Pinpoint the cell where the given text exists, returning its (X, Y) midpoint coordinate. 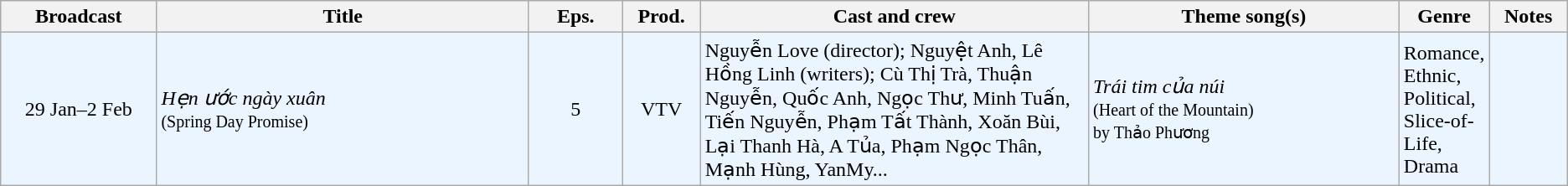
Broadcast (79, 17)
29 Jan–2 Feb (79, 109)
Hẹn ước ngày xuân (Spring Day Promise) (343, 109)
Eps. (575, 17)
VTV (662, 109)
Prod. (662, 17)
Title (343, 17)
Notes (1528, 17)
Theme song(s) (1245, 17)
Cast and crew (895, 17)
Romance, Ethnic, Political, Slice-of-Life, Drama (1444, 109)
Genre (1444, 17)
Trái tim của núi (Heart of the Mountain)by Thảo Phương (1245, 109)
5 (575, 109)
